Return the [X, Y] coordinate for the center point of the cell that contains the specified text.  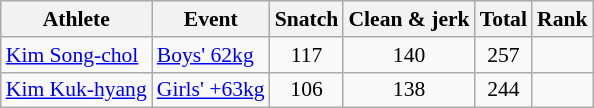
Rank [562, 19]
Total [504, 19]
138 [408, 90]
Athlete [76, 19]
117 [307, 55]
Event [211, 19]
106 [307, 90]
140 [408, 55]
Snatch [307, 19]
Kim Kuk-hyang [76, 90]
Girls' +63kg [211, 90]
Boys' 62kg [211, 55]
Kim Song-chol [76, 55]
257 [504, 55]
244 [504, 90]
Clean & jerk [408, 19]
